Search for the cell housing the specified text and yield its [X, Y] center coordinate. 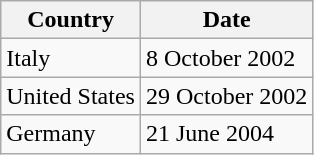
Date [226, 20]
Germany [71, 134]
Country [71, 20]
Italy [71, 58]
29 October 2002 [226, 96]
21 June 2004 [226, 134]
8 October 2002 [226, 58]
United States [71, 96]
